Detect which cell encompasses the target text, then output its (x, y) center coordinate. 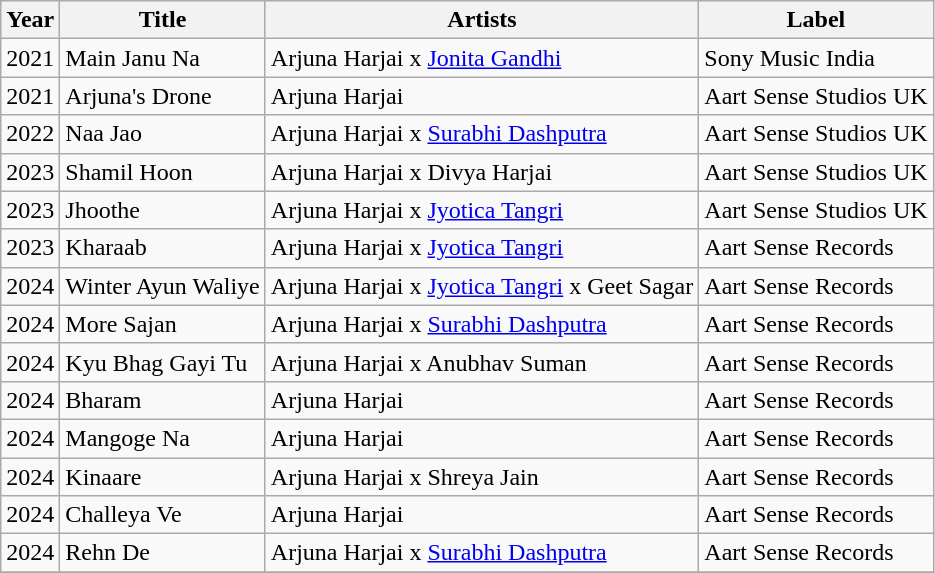
Rehn De (162, 553)
Main Janu Na (162, 58)
Arjuna Harjai x Shreya Jain (482, 477)
Arjuna's Drone (162, 96)
Naa Jao (162, 134)
Title (162, 20)
Arjuna Harjai x Divya Harjai (482, 172)
Arjuna Harjai x Jonita Gandhi (482, 58)
Year (30, 20)
Artists (482, 20)
2022 (30, 134)
Bharam (162, 400)
Mangoge Na (162, 438)
Kinaare (162, 477)
Winter Ayun Waliye (162, 286)
Sony Music India (816, 58)
Shamil Hoon (162, 172)
More Sajan (162, 324)
Kyu Bhag Gayi Tu (162, 362)
Challeya Ve (162, 515)
Arjuna Harjai x Anubhav Suman (482, 362)
Jhoothe (162, 210)
Arjuna Harjai x Jyotica Tangri x Geet Sagar (482, 286)
Kharaab (162, 248)
Label (816, 20)
